Return [x, y] of the center of cell containing provided text 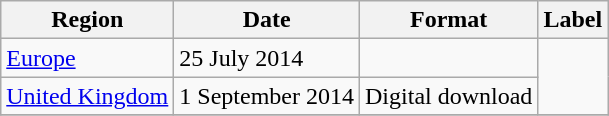
Label [573, 20]
1 September 2014 [267, 96]
Digital download [449, 96]
Europe [88, 58]
United Kingdom [88, 96]
Region [88, 20]
Format [449, 20]
25 July 2014 [267, 58]
Date [267, 20]
